Detect which cell encompasses the target text, then output its [x, y] center coordinate. 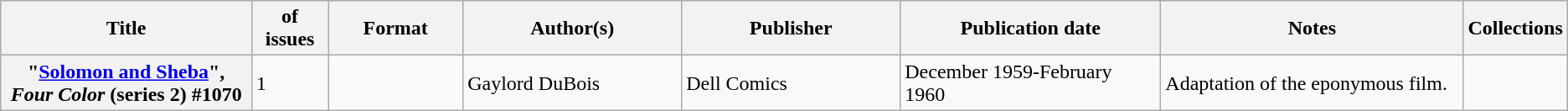
Title [126, 29]
Author(s) [573, 29]
Gaylord DuBois [573, 82]
Collections [1515, 29]
"Solomon and Sheba", Four Color (series 2) #1070 [126, 82]
Publisher [791, 29]
Publication date [1030, 29]
December 1959-February 1960 [1030, 82]
of issues [290, 29]
Dell Comics [791, 82]
Format [395, 29]
Notes [1312, 29]
1 [290, 82]
Adaptation of the eponymous film. [1312, 82]
